Provide the [X, Y] coordinate of the cell's center where the given text is located.  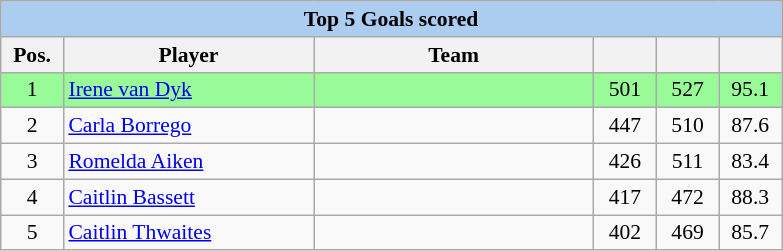
95.1 [750, 90]
88.3 [750, 197]
510 [688, 126]
Caitlin Thwaites [188, 233]
85.7 [750, 233]
5 [32, 233]
4 [32, 197]
Pos. [32, 55]
511 [688, 162]
501 [626, 90]
83.4 [750, 162]
87.6 [750, 126]
3 [32, 162]
527 [688, 90]
Irene van Dyk [188, 90]
Player [188, 55]
Caitlin Bassett [188, 197]
Team [454, 55]
Top 5 Goals scored [392, 19]
469 [688, 233]
2 [32, 126]
Carla Borrego [188, 126]
402 [626, 233]
1 [32, 90]
Romelda Aiken [188, 162]
472 [688, 197]
447 [626, 126]
417 [626, 197]
426 [626, 162]
